Pinpoint the cell where the given text exists, returning its [X, Y] midpoint coordinate. 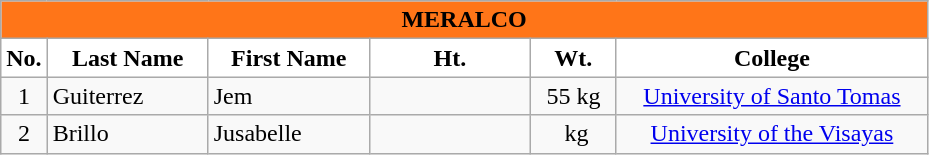
University of Santo Tomas [772, 96]
Jem [288, 96]
Last Name [128, 58]
College [772, 58]
Brillo [128, 134]
2 [24, 134]
Ht. [450, 58]
No. [24, 58]
University of the Visayas [772, 134]
MERALCO [464, 20]
Wt. [573, 58]
Jusabelle [288, 134]
kg [573, 134]
First Name [288, 58]
Guiterrez [128, 96]
1 [24, 96]
55 kg [573, 96]
